Locate the cell with the specified text and output its [X, Y] center coordinate. 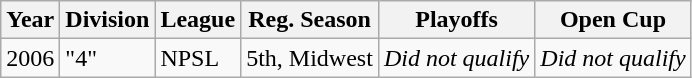
Division [108, 20]
"4" [108, 58]
Open Cup [613, 20]
Year [30, 20]
2006 [30, 58]
5th, Midwest [310, 58]
NPSL [198, 58]
Playoffs [456, 20]
Reg. Season [310, 20]
League [198, 20]
